Return (x, y) of the center of cell containing provided text 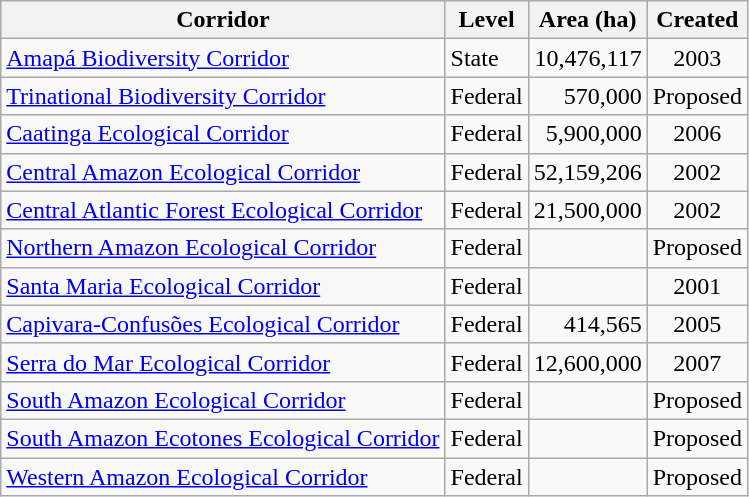
Central Atlantic Forest Ecological Corridor (223, 210)
5,900,000 (588, 134)
2006 (697, 134)
414,565 (588, 324)
Trinational Biodiversity Corridor (223, 96)
Area (ha) (588, 20)
Caatinga Ecological Corridor (223, 134)
South Amazon Ecological Corridor (223, 400)
Western Amazon Ecological Corridor (223, 477)
12,600,000 (588, 362)
Capivara-Confusões Ecological Corridor (223, 324)
570,000 (588, 96)
Created (697, 20)
10,476,117 (588, 58)
Level (486, 20)
2001 (697, 286)
21,500,000 (588, 210)
2007 (697, 362)
Santa Maria Ecological Corridor (223, 286)
Serra do Mar Ecological Corridor (223, 362)
South Amazon Ecotones Ecological Corridor (223, 438)
2003 (697, 58)
Corridor (223, 20)
Amapá Biodiversity Corridor (223, 58)
2005 (697, 324)
State (486, 58)
52,159,206 (588, 172)
Central Amazon Ecological Corridor (223, 172)
Northern Amazon Ecological Corridor (223, 248)
